For the text-containing cell, return its midpoint in (x, y) coordinate format. 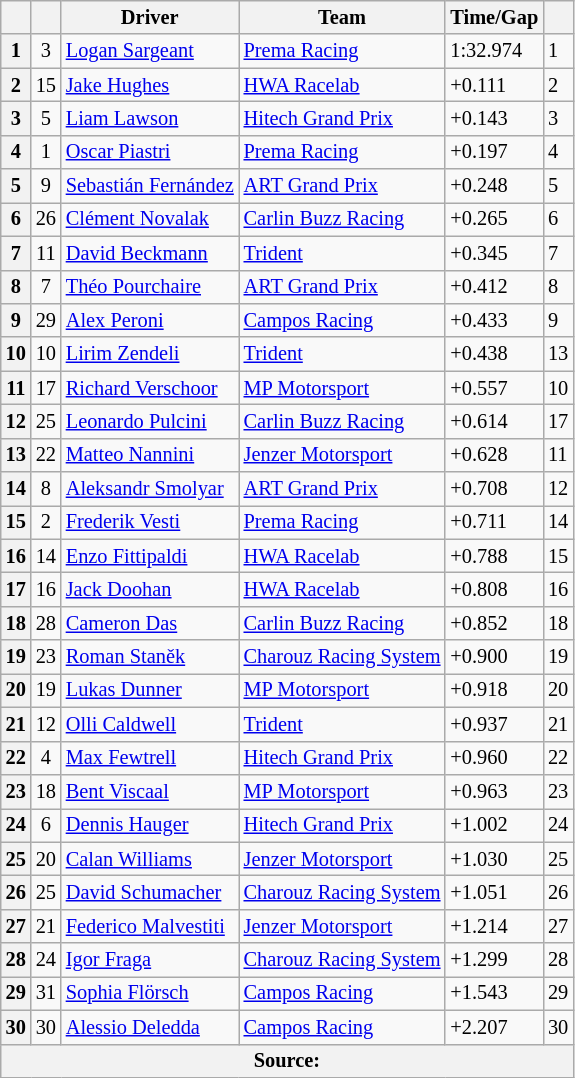
Jake Hughes (150, 85)
Time/Gap (494, 17)
Matteo Nannini (150, 455)
+0.900 (494, 657)
Frederik Vesti (150, 522)
Richard Verschoor (150, 388)
+0.433 (494, 320)
+2.207 (494, 1027)
Roman Staněk (150, 657)
David Schumacher (150, 892)
Liam Lawson (150, 118)
Jack Doohan (150, 589)
Sophia Flörsch (150, 993)
Alessio Deledda (150, 1027)
Alex Peroni (150, 320)
+1.543 (494, 993)
+0.788 (494, 556)
Théo Pourchaire (150, 287)
Cameron Das (150, 623)
31 (46, 993)
+0.808 (494, 589)
+1.030 (494, 859)
+0.937 (494, 724)
Max Fewtrell (150, 758)
Aleksandr Smolyar (150, 489)
Federico Malvestiti (150, 926)
Sebastián Fernández (150, 186)
+0.960 (494, 758)
+0.345 (494, 253)
Lukas Dunner (150, 690)
+1.214 (494, 926)
1:32.974 (494, 51)
+0.963 (494, 791)
Team (342, 17)
+0.197 (494, 152)
David Beckmann (150, 253)
+0.265 (494, 219)
Igor Fraga (150, 960)
Enzo Fittipaldi (150, 556)
+0.557 (494, 388)
Oscar Piastri (150, 152)
+0.852 (494, 623)
Source: (287, 1061)
Dennis Hauger (150, 825)
+0.438 (494, 354)
Leonardo Pulcini (150, 421)
Driver (150, 17)
Logan Sargeant (150, 51)
Olli Caldwell (150, 724)
+0.711 (494, 522)
+0.143 (494, 118)
+0.614 (494, 421)
+1.002 (494, 825)
+0.918 (494, 690)
+0.708 (494, 489)
Lirim Zendeli (150, 354)
Clément Novalak (150, 219)
Bent Viscaal (150, 791)
Calan Williams (150, 859)
+0.248 (494, 186)
+0.111 (494, 85)
+0.628 (494, 455)
+0.412 (494, 287)
+1.051 (494, 892)
+1.299 (494, 960)
